For the text-containing cell, return its midpoint in (x, y) coordinate format. 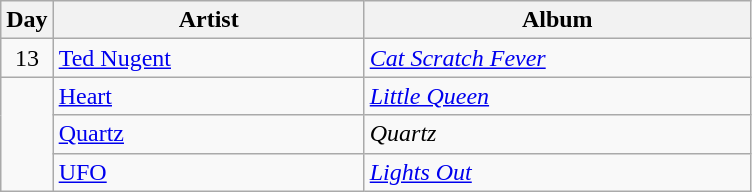
Cat Scratch Fever (557, 58)
Little Queen (557, 96)
Ted Nugent (208, 58)
Day (27, 20)
Artist (208, 20)
Album (557, 20)
UFO (208, 172)
Heart (208, 96)
Lights Out (557, 172)
13 (27, 58)
